Return the (x, y) coordinate for the center point of the cell that contains the specified text.  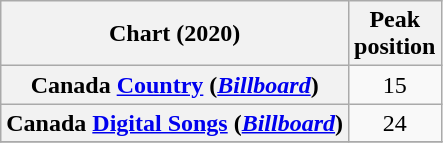
24 (395, 123)
Chart (2020) (175, 34)
15 (395, 85)
Peak position (395, 34)
Canada Digital Songs (Billboard) (175, 123)
Canada Country (Billboard) (175, 85)
